Search for the cell housing the specified text and yield its (x, y) center coordinate. 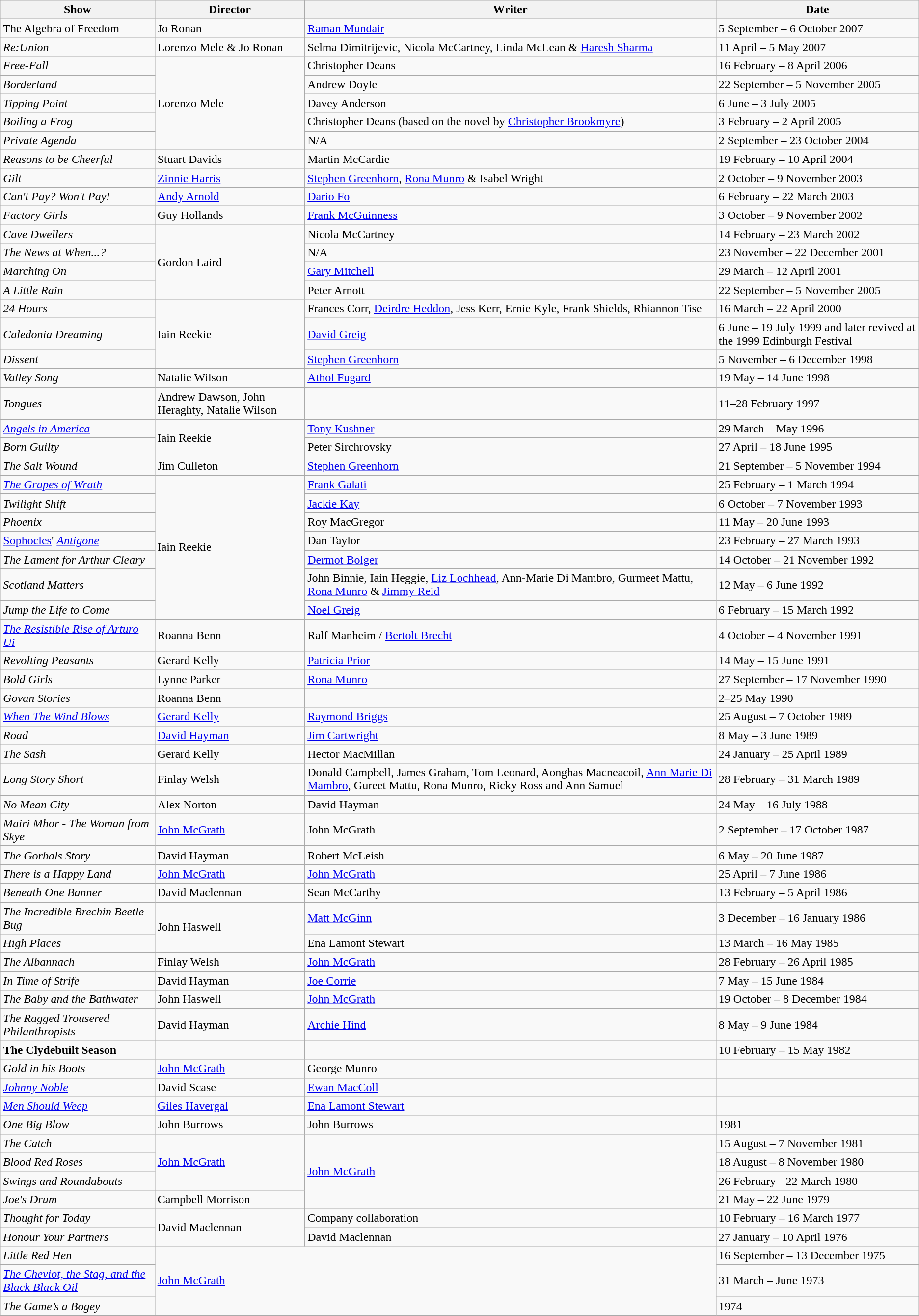
The Clydebuilt Season (78, 1050)
Christopher Deans (511, 66)
Donald Campbell, James Graham, Tom Leonard, Aonghas Macneacoil, Ann Marie Di Mambro, Gureet Mattu, Rona Munro, Ricky Ross and Ann Samuel (511, 779)
Revolting Peasants (78, 661)
Gilt (78, 178)
Jackie Kay (511, 503)
When The Wind Blows (78, 717)
The Game’s a Bogey (78, 1306)
The News at When...? (78, 253)
Date (817, 10)
Lorenzo Mele (230, 103)
6 June – 19 July 1999 and later revived at the 1999 Edinburgh Festival (817, 334)
Tongues (78, 403)
In Time of Strife (78, 981)
Bold Girls (78, 679)
Twilight Shift (78, 503)
Campbell Morrison (230, 1199)
21 September – 5 November 1994 (817, 466)
10 February – 15 May 1982 (817, 1050)
5 September – 6 October 2007 (817, 28)
No Mean City (78, 805)
The Grapes of Wrath (78, 484)
3 October – 9 November 2002 (817, 215)
3 February – 2 April 2005 (817, 122)
18 August – 8 November 1980 (817, 1162)
Stuart Davids (230, 159)
Christopher Deans (based on the novel by Christopher Brookmyre) (511, 122)
Robert McLeish (511, 855)
Raymond Briggs (511, 717)
2 September – 23 October 2004 (817, 140)
Tony Kushner (511, 429)
Tipping Point (78, 103)
David Greig (511, 334)
2–25 May 1990 (817, 698)
Sophocles' Antigone (78, 540)
Roy MacGregor (511, 522)
1974 (817, 1306)
Boiling a Frog (78, 122)
Marching On (78, 271)
31 March – June 1973 (817, 1281)
26 February - 22 March 1980 (817, 1181)
The Albannach (78, 962)
Blood Red Roses (78, 1162)
Jump the Life to Come (78, 610)
Born Guilty (78, 447)
12 May – 6 June 1992 (817, 585)
Selma Dimitrijevic, Nicola McCartney, Linda McLean & Haresh Sharma (511, 47)
Dissent (78, 359)
Andrew Dawson, John Heraghty, Natalie Wilson (230, 403)
8 May – 3 June 1989 (817, 735)
George Munro (511, 1069)
Davey Anderson (511, 103)
Alex Norton (230, 805)
7 May – 15 June 1984 (817, 981)
29 March – 12 April 2001 (817, 271)
6 May – 20 June 1987 (817, 855)
John Binnie, Iain Heggie, Liz Lochhead, Ann-Marie Di Mambro, Gurmeet Mattu, Rona Munro & Jimmy Reid (511, 585)
25 February – 1 March 1994 (817, 484)
27 September – 17 November 1990 (817, 679)
Dario Fo (511, 196)
Show (78, 10)
High Places (78, 943)
Writer (511, 10)
The Incredible Brechin Beetle Bug (78, 918)
Ralf Manheim / Bertolt Brecht (511, 635)
Phoenix (78, 522)
Jim Culleton (230, 466)
Men Should Weep (78, 1106)
Thought for Today (78, 1218)
Martin McCardie (511, 159)
The Lament for Arthur Cleary (78, 559)
Noel Greig (511, 610)
6 October – 7 November 1993 (817, 503)
Director (230, 10)
Nicola McCartney (511, 234)
Andy Arnold (230, 196)
The Ragged Trousered Philanthropists (78, 1025)
Archie Hind (511, 1025)
Jim Cartwright (511, 735)
Company collaboration (511, 1218)
24 Hours (78, 309)
Giles Havergal (230, 1106)
Natalie Wilson (230, 378)
28 February – 31 March 1989 (817, 779)
One Big Blow (78, 1125)
16 March – 22 April 2000 (817, 309)
Govan Stories (78, 698)
Dermot Bolger (511, 559)
Can't Pay? Won't Pay! (78, 196)
2 September – 17 October 1987 (817, 830)
Mairi Mhor - The Woman from Skye (78, 830)
Private Agenda (78, 140)
Cave Dwellers (78, 234)
Peter Sirchrovsky (511, 447)
Road (78, 735)
Reasons to be Cheerful (78, 159)
Free-Fall (78, 66)
19 May – 14 June 1998 (817, 378)
Scotland Matters (78, 585)
23 February – 27 March 1993 (817, 540)
Valley Song (78, 378)
Swings and Roundabouts (78, 1181)
11 April – 5 May 2007 (817, 47)
24 January – 25 April 1989 (817, 754)
The Baby and the Bathwater (78, 999)
27 January – 10 April 1976 (817, 1236)
Gordon Laird (230, 262)
The Algebra of Freedom (78, 28)
27 April – 18 June 1995 (817, 447)
Lynne Parker (230, 679)
1981 (817, 1125)
The Cheviot, the Stag, and the Black Black Oil (78, 1281)
11 May – 20 June 1993 (817, 522)
Matt McGinn (511, 918)
The Gorbals Story (78, 855)
Rona Munro (511, 679)
4 October – 4 November 1991 (817, 635)
15 August – 7 November 1981 (817, 1143)
David Scase (230, 1087)
Joe's Drum (78, 1199)
14 October – 21 November 1992 (817, 559)
25 August – 7 October 1989 (817, 717)
Zinnie Harris (230, 178)
24 May – 16 July 1988 (817, 805)
Lorenzo Mele & Jo Ronan (230, 47)
Factory Girls (78, 215)
14 February – 23 March 2002 (817, 234)
13 February – 5 April 1986 (817, 892)
Beneath One Banner (78, 892)
There is a Happy Land (78, 874)
6 February – 15 March 1992 (817, 610)
Hector MacMillan (511, 754)
10 February – 16 March 1977 (817, 1218)
The Salt Wound (78, 466)
Sean McCarthy (511, 892)
Joe Corrie (511, 981)
16 February – 8 April 2006 (817, 66)
Athol Fugard (511, 378)
Stephen Greenhorn, Rona Munro & Isabel Wright (511, 178)
Caledonia Dreaming (78, 334)
Long Story Short (78, 779)
Gary Mitchell (511, 271)
14 May – 15 June 1991 (817, 661)
6 June – 3 July 2005 (817, 103)
Honour Your Partners (78, 1236)
3 December – 16 January 1986 (817, 918)
Borderland (78, 84)
19 October – 8 December 1984 (817, 999)
Frances Corr, Deirdre Heddon, Jess Kerr, Ernie Kyle, Frank Shields, Rhiannon Tise (511, 309)
Peter Arnott (511, 290)
13 March – 16 May 1985 (817, 943)
8 May – 9 June 1984 (817, 1025)
The Resistible Rise of Arturo Ui (78, 635)
Raman Mundair (511, 28)
25 April – 7 June 1986 (817, 874)
Andrew Doyle (511, 84)
A Little Rain (78, 290)
Frank McGuinness (511, 215)
Johnny Noble (78, 1087)
The Catch (78, 1143)
The Sash (78, 754)
Re:Union (78, 47)
Little Red Hen (78, 1256)
28 February – 26 April 1985 (817, 962)
19 February – 10 April 2004 (817, 159)
11–28 February 1997 (817, 403)
Patricia Prior (511, 661)
29 March – May 1996 (817, 429)
16 September – 13 December 1975 (817, 1256)
6 February – 22 March 2003 (817, 196)
Gold in his Boots (78, 1069)
5 November – 6 December 1998 (817, 359)
Jo Ronan (230, 28)
2 October – 9 November 2003 (817, 178)
21 May – 22 June 1979 (817, 1199)
Dan Taylor (511, 540)
Angels in America (78, 429)
Ewan MacColl (511, 1087)
Guy Hollands (230, 215)
Frank Galati (511, 484)
23 November – 22 December 2001 (817, 253)
